Return [x, y] of the center of cell containing provided text 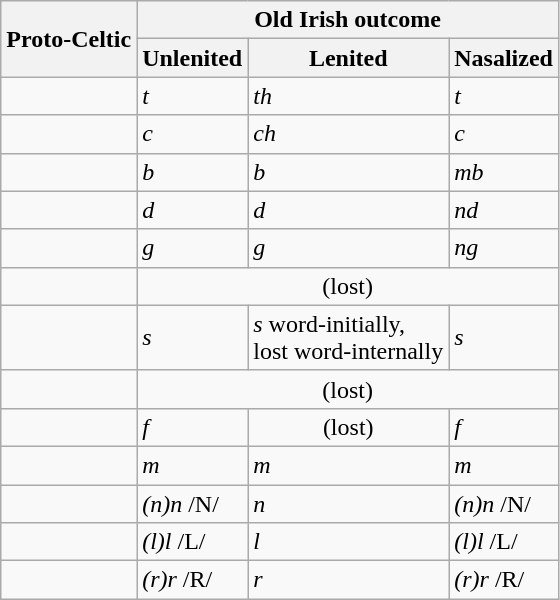
n [348, 503]
nd [504, 210]
mb [504, 172]
Old Irish outcome [348, 20]
l [348, 542]
Lenited [348, 58]
Nasalized [504, 58]
r [348, 580]
ch [348, 134]
Unlenited [192, 58]
ng [504, 248]
Proto-Celtic [69, 39]
s word-initially, lost word-internally [348, 338]
th [348, 96]
